Capture the cell that displays the provided text and extract its [x, y] central coordinate. 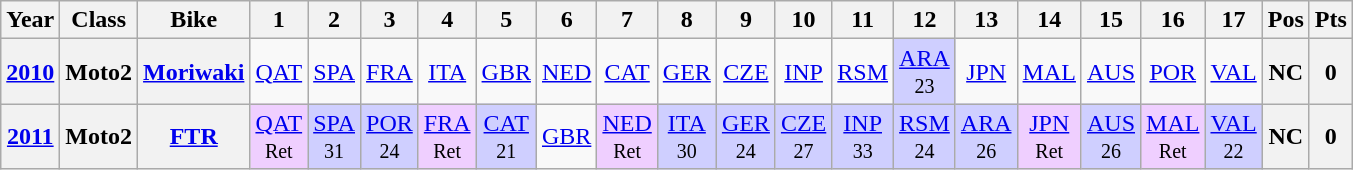
6 [566, 20]
2 [334, 20]
VAL [1234, 72]
5 [506, 20]
CZE [746, 72]
Pts [1330, 20]
7 [627, 20]
CAT21 [506, 136]
16 [1173, 20]
11 [863, 20]
GER24 [746, 136]
JPN [986, 72]
4 [447, 20]
ARA23 [925, 72]
3 [390, 20]
JPNRet [1049, 136]
POR24 [390, 136]
CZE27 [803, 136]
Moriwaki [194, 72]
FTR [194, 136]
QAT [279, 72]
ITA [447, 72]
QATRet [279, 136]
13 [986, 20]
AUS26 [1110, 136]
MALRet [1173, 136]
POR [1173, 72]
Pos [1286, 20]
9 [746, 20]
8 [686, 20]
NED [566, 72]
GER [686, 72]
14 [1049, 20]
FRA [390, 72]
FRARet [447, 136]
MAL [1049, 72]
Class [99, 20]
AUS [1110, 72]
CAT [627, 72]
2010 [30, 72]
Year [30, 20]
RSM24 [925, 136]
SPA31 [334, 136]
ITA30 [686, 136]
INP [803, 72]
17 [1234, 20]
10 [803, 20]
SPA [334, 72]
2011 [30, 136]
Bike [194, 20]
RSM [863, 72]
ARA26 [986, 136]
15 [1110, 20]
VAL22 [1234, 136]
12 [925, 20]
INP33 [863, 136]
1 [279, 20]
NEDRet [627, 136]
